Scan for the cell matching the given text and deliver its (x, y) coordinate at center. 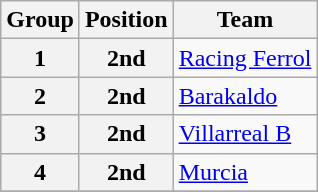
1 (40, 58)
2 (40, 96)
Murcia (245, 172)
4 (40, 172)
Racing Ferrol (245, 58)
3 (40, 134)
Group (40, 20)
Barakaldo (245, 96)
Position (126, 20)
Team (245, 20)
Villarreal B (245, 134)
